Return the (x, y) coordinate for the center point of the cell that contains the specified text.  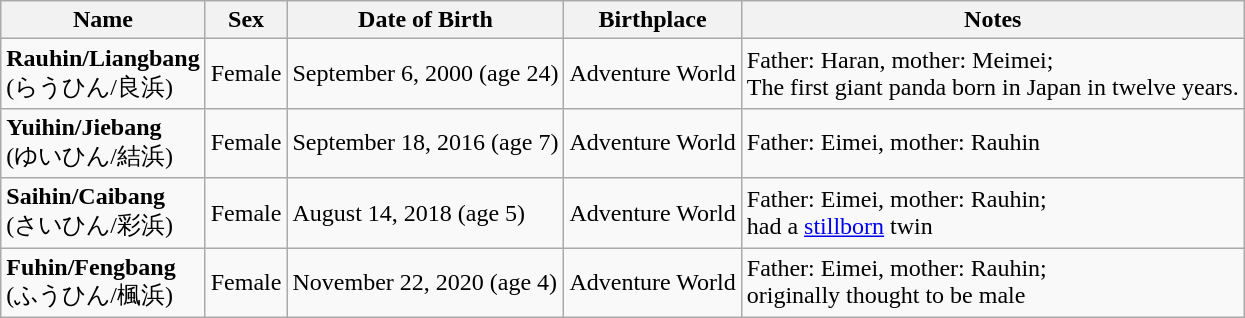
Name (103, 20)
Birthplace (652, 20)
August 14, 2018 (age 5) (426, 213)
November 22, 2020 (age 4) (426, 283)
September 18, 2016 (age 7) (426, 143)
Sex (246, 20)
Yuihin/Jiebang(ゆいひん/結浜) (103, 143)
Father: Eimei, mother: Rauhin;originally thought to be male (992, 283)
Saihin/Caibang(さいひん/彩浜) (103, 213)
Fuhin/Fengbang(ふうひん/楓浜) (103, 283)
Notes (992, 20)
Father: Eimei, mother: Rauhin;had a stillborn twin (992, 213)
Father: Eimei, mother: Rauhin (992, 143)
Date of Birth (426, 20)
September 6, 2000 (age 24) (426, 74)
Father: Haran, mother: Meimei;The first giant panda born in Japan in twelve years. (992, 74)
Rauhin/Liangbang(らうひん/良浜) (103, 74)
